For the text-containing cell, return its midpoint in [x, y] coordinate format. 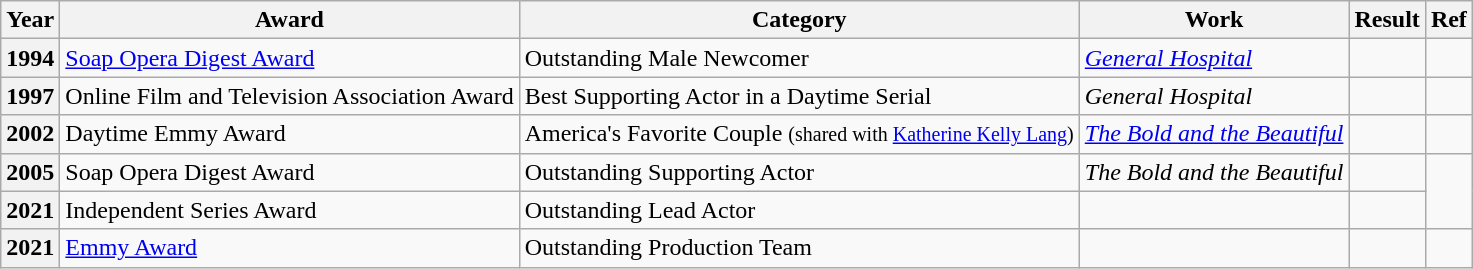
1994 [30, 58]
Ref [1448, 20]
Result [1387, 20]
2002 [30, 134]
1997 [30, 96]
Outstanding Production Team [799, 248]
2005 [30, 172]
Daytime Emmy Award [290, 134]
Outstanding Supporting Actor [799, 172]
America's Favorite Couple (shared with Katherine Kelly Lang) [799, 134]
Work [1214, 20]
Independent Series Award [290, 210]
Emmy Award [290, 248]
Award [290, 20]
Category [799, 20]
Best Supporting Actor in a Daytime Serial [799, 96]
Outstanding Lead Actor [799, 210]
Year [30, 20]
Outstanding Male Newcomer [799, 58]
Online Film and Television Association Award [290, 96]
